Output the [x, y] coordinate of the center of the cell containing the given text.  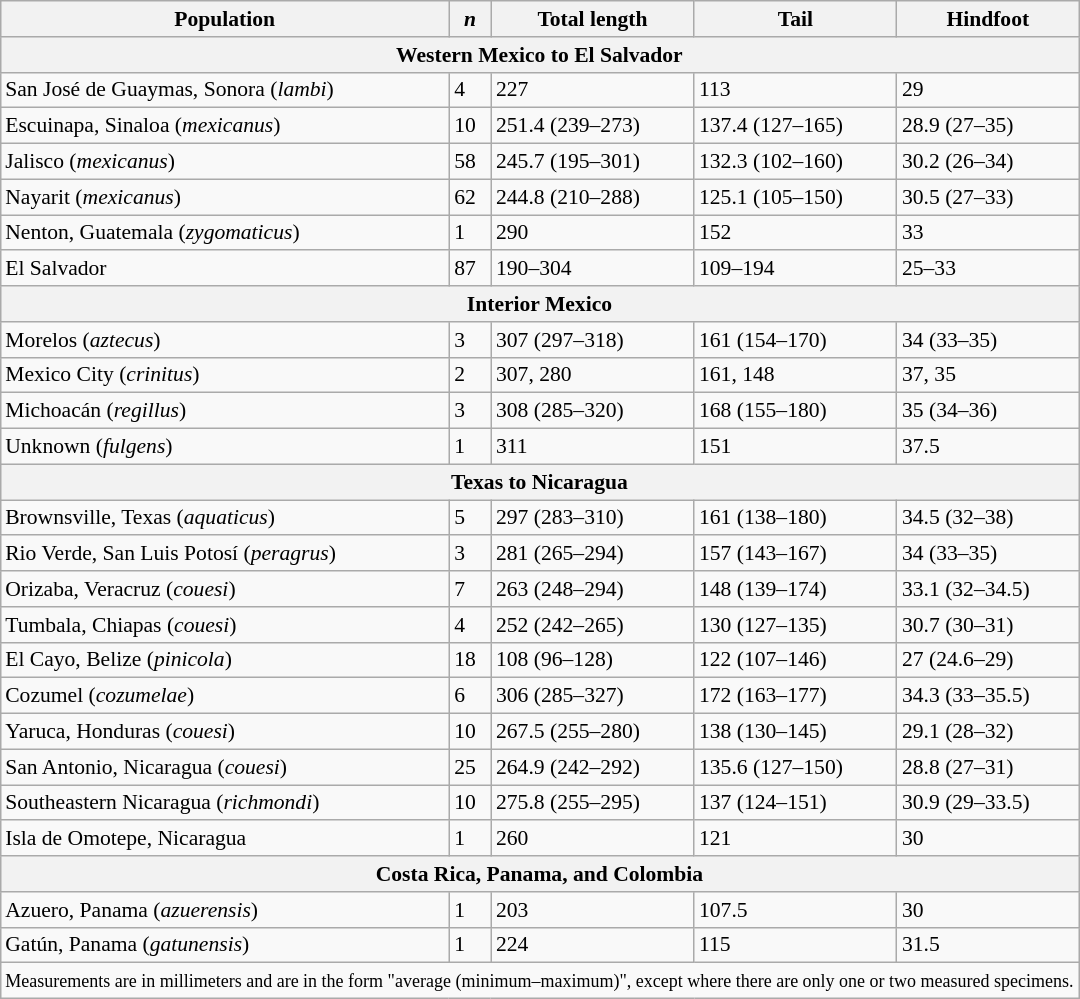
Southeastern Nicaragua (richmondi) [224, 802]
Nenton, Guatemala (zygomaticus) [224, 232]
29 [988, 90]
311 [592, 446]
161, 148 [796, 375]
Gatún, Panama (gatunensis) [224, 945]
122 (107–146) [796, 660]
Texas to Nicaragua [539, 482]
Nayarit (mexicanus) [224, 197]
30.7 (30–31) [988, 624]
37.5 [988, 446]
109–194 [796, 268]
224 [592, 945]
275.8 (255–295) [592, 802]
30.5 (27–33) [988, 197]
137.4 (127–165) [796, 126]
161 (154–170) [796, 339]
152 [796, 232]
58 [470, 161]
115 [796, 945]
Morelos (aztecus) [224, 339]
132.3 (102–160) [796, 161]
El Salvador [224, 268]
33 [988, 232]
n [470, 19]
168 (155–180) [796, 411]
244.8 (210–288) [592, 197]
2 [470, 375]
281 (265–294) [592, 553]
33.1 (32–34.5) [988, 589]
Yaruca, Honduras (couesi) [224, 731]
El Cayo, Belize (pinicola) [224, 660]
Population [224, 19]
27 (24.6–29) [988, 660]
30.9 (29–33.5) [988, 802]
161 (138–180) [796, 518]
148 (139–174) [796, 589]
Tail [796, 19]
151 [796, 446]
29.1 (28–32) [988, 731]
108 (96–128) [592, 660]
Jalisco (mexicanus) [224, 161]
San Antonio, Nicaragua (couesi) [224, 767]
Azuero, Panama (azuerensis) [224, 909]
Escuinapa, Sinaloa (mexicanus) [224, 126]
28.8 (27–31) [988, 767]
San José de Guaymas, Sonora (lambi) [224, 90]
Cozumel (cozumelae) [224, 696]
190–304 [592, 268]
6 [470, 696]
227 [592, 90]
138 (130–145) [796, 731]
34.5 (32–38) [988, 518]
18 [470, 660]
107.5 [796, 909]
Orizaba, Veracruz (couesi) [224, 589]
28.9 (27–35) [988, 126]
203 [592, 909]
Measurements are in millimeters and are in the form "average (minimum–maximum)", except where there are only one or two measured specimens. [539, 981]
Tumbala, Chiapas (couesi) [224, 624]
121 [796, 838]
251.4 (239–273) [592, 126]
135.6 (127–150) [796, 767]
31.5 [988, 945]
252 (242–265) [592, 624]
307, 280 [592, 375]
113 [796, 90]
Western Mexico to El Salvador [539, 54]
Interior Mexico [539, 304]
25–33 [988, 268]
62 [470, 197]
307 (297–318) [592, 339]
5 [470, 518]
Michoacán (regillus) [224, 411]
263 (248–294) [592, 589]
Total length [592, 19]
157 (143–167) [796, 553]
Costa Rica, Panama, and Colombia [539, 874]
34.3 (33–35.5) [988, 696]
130 (127–135) [796, 624]
264.9 (242–292) [592, 767]
Mexico City (crinitus) [224, 375]
37, 35 [988, 375]
Rio Verde, San Luis Potosí (peragrus) [224, 553]
297 (283–310) [592, 518]
35 (34–36) [988, 411]
137 (124–151) [796, 802]
7 [470, 589]
30.2 (26–34) [988, 161]
260 [592, 838]
306 (285–327) [592, 696]
308 (285–320) [592, 411]
290 [592, 232]
Isla de Omotepe, Nicaragua [224, 838]
Brownsville, Texas (aquaticus) [224, 518]
87 [470, 268]
Unknown (fulgens) [224, 446]
267.5 (255–280) [592, 731]
125.1 (105–150) [796, 197]
245.7 (195–301) [592, 161]
172 (163–177) [796, 696]
Hindfoot [988, 19]
25 [470, 767]
